Find where the given text appears and provide that cell's center as (X, Y) coordinate. 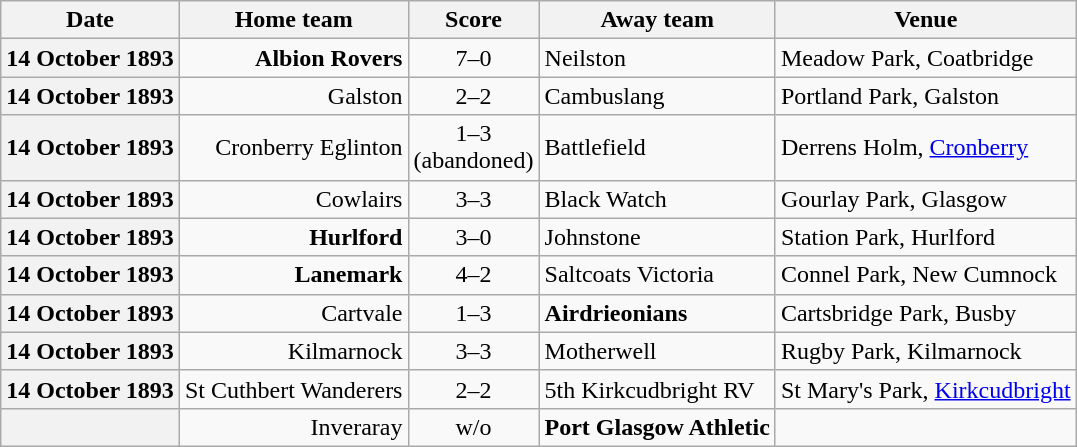
Cambuslang (657, 96)
Albion Rovers (294, 58)
1–3 (474, 313)
1–3(abandoned) (474, 148)
Port Glasgow Athletic (657, 427)
Airdrieonians (657, 313)
Meadow Park, Coatbridge (926, 58)
7–0 (474, 58)
Galston (294, 96)
Kilmarnock (294, 351)
Cartvale (294, 313)
St Mary's Park, Kirkcudbright (926, 389)
Saltcoats Victoria (657, 275)
Motherwell (657, 351)
Cartsbridge Park, Busby (926, 313)
Inveraray (294, 427)
Hurlford (294, 237)
Station Park, Hurlford (926, 237)
w/o (474, 427)
3–0 (474, 237)
4–2 (474, 275)
Date (90, 20)
Connel Park, New Cumnock (926, 275)
Cronberry Eglinton (294, 148)
Gourlay Park, Glasgow (926, 199)
Home team (294, 20)
Score (474, 20)
Neilston (657, 58)
Black Watch (657, 199)
5th Kirkcudbright RV (657, 389)
St Cuthbert Wanderers (294, 389)
Portland Park, Galston (926, 96)
Cowlairs (294, 199)
Away team (657, 20)
Venue (926, 20)
Rugby Park, Kilmarnock (926, 351)
Lanemark (294, 275)
Battlefield (657, 148)
Johnstone (657, 237)
Derrens Holm, Cronberry (926, 148)
